Capture the cell that displays the provided text and extract its [x, y] central coordinate. 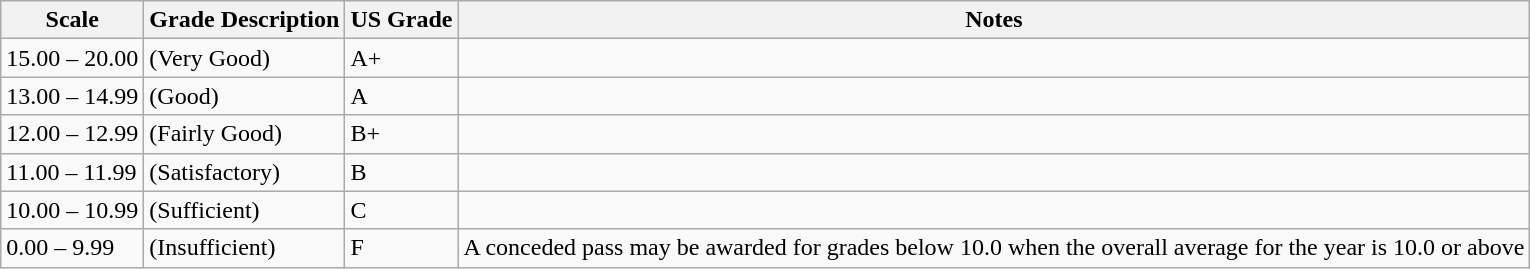
(Very Good) [244, 58]
(Satisfactory) [244, 172]
Scale [72, 20]
Notes [994, 20]
10.00 – 10.99 [72, 210]
B [402, 172]
B+ [402, 134]
15.00 – 20.00 [72, 58]
US Grade [402, 20]
A [402, 96]
12.00 – 12.99 [72, 134]
13.00 – 14.99 [72, 96]
0.00 – 9.99 [72, 248]
C [402, 210]
(Good) [244, 96]
A+ [402, 58]
11.00 – 11.99 [72, 172]
A conceded pass may be awarded for grades below 10.0 when the overall average for the year is 10.0 or above [994, 248]
F [402, 248]
(Sufficient) [244, 210]
Grade Description [244, 20]
(Fairly Good) [244, 134]
(Insufficient) [244, 248]
